Return the (X, Y) coordinate for the center point of the cell that contains the specified text.  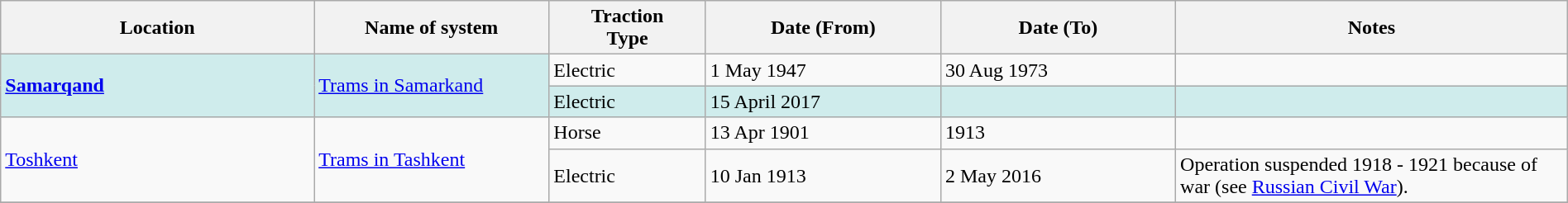
Name of system (432, 28)
Toshkent (157, 160)
2 May 2016 (1058, 175)
1913 (1058, 133)
Location (157, 28)
Date (From) (823, 28)
15 April 2017 (823, 101)
1 May 1947 (823, 70)
30 Aug 1973 (1058, 70)
Samarqand (157, 86)
Trams in Samarkand (432, 86)
10 Jan 1913 (823, 175)
Notes (1372, 28)
13 Apr 1901 (823, 133)
TractionType (627, 28)
Date (To) (1058, 28)
Horse (627, 133)
Trams in Tashkent (432, 160)
Operation suspended 1918 - 1921 because of war (see Russian Civil War). (1372, 175)
